Extract the (x, y) coordinate from the center of the cell holding the provided text.  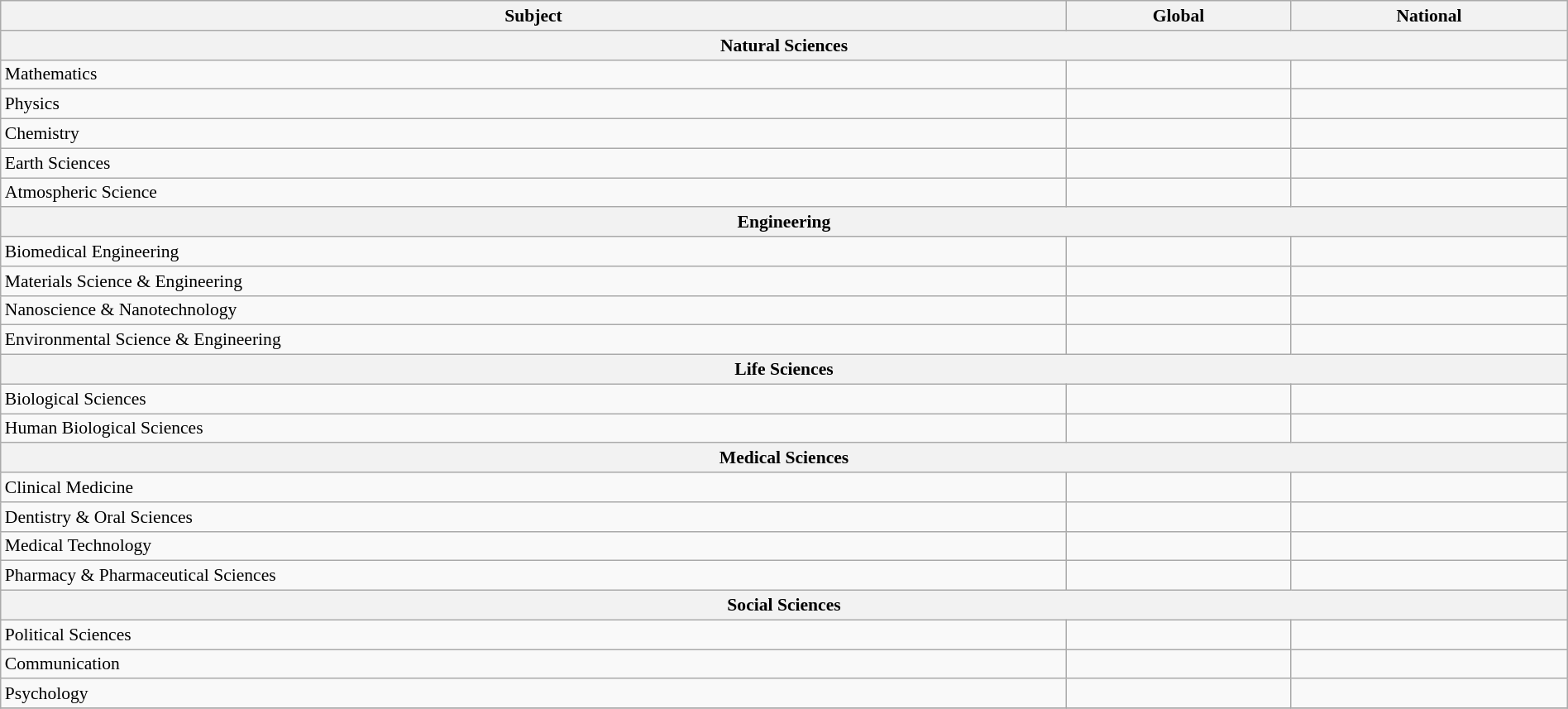
Global (1178, 16)
Biological Sciences (533, 399)
Pharmacy & Pharmaceutical Sciences (533, 576)
Human Biological Sciences (533, 429)
Physics (533, 104)
Political Sciences (533, 635)
Medical Technology (533, 546)
Materials Science & Engineering (533, 281)
Medical Sciences (784, 458)
Earth Sciences (533, 163)
National (1429, 16)
Environmental Science & Engineering (533, 340)
Subject (533, 16)
Psychology (533, 694)
Biomedical Engineering (533, 252)
Clinical Medicine (533, 487)
Atmospheric Science (533, 193)
Natural Sciences (784, 46)
Nanoscience & Nanotechnology (533, 310)
Social Sciences (784, 606)
Dentistry & Oral Sciences (533, 517)
Life Sciences (784, 370)
Mathematics (533, 74)
Engineering (784, 223)
Chemistry (533, 134)
Communication (533, 664)
